For the text-containing cell, return its midpoint in (x, y) coordinate format. 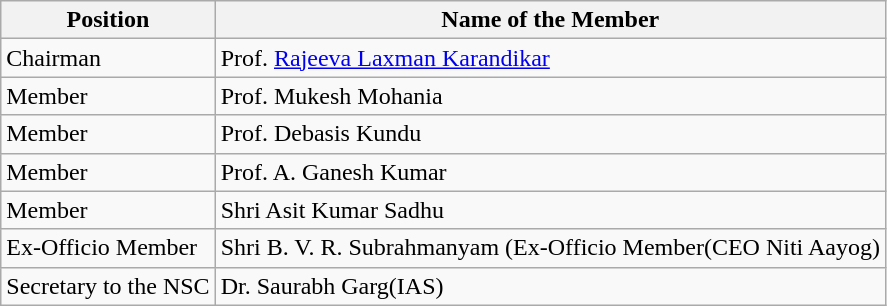
Prof. Mukesh Mohania (550, 96)
Chairman (108, 58)
Shri Asit Kumar Sadhu (550, 210)
Shri B. V. R. Subrahmanyam (Ex-Officio Member(CEO Niti Aayog) (550, 248)
Prof. Rajeeva Laxman Karandikar (550, 58)
Name of the Member (550, 20)
Ex-Officio Member (108, 248)
Secretary to the NSC (108, 286)
Dr. Saurabh Garg(IAS) (550, 286)
Prof. A. Ganesh Kumar (550, 172)
Position (108, 20)
Prof. Debasis Kundu (550, 134)
